Scan for the cell matching the given text and deliver its [x, y] coordinate at center. 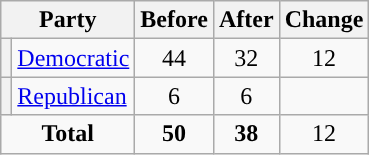
Total [68, 134]
Before [174, 20]
44 [174, 58]
Change [324, 20]
Republican [74, 96]
50 [174, 134]
Democratic [74, 58]
38 [246, 134]
Party [68, 20]
32 [246, 58]
After [246, 20]
